Scan for the cell matching the given text and deliver its (X, Y) coordinate at center. 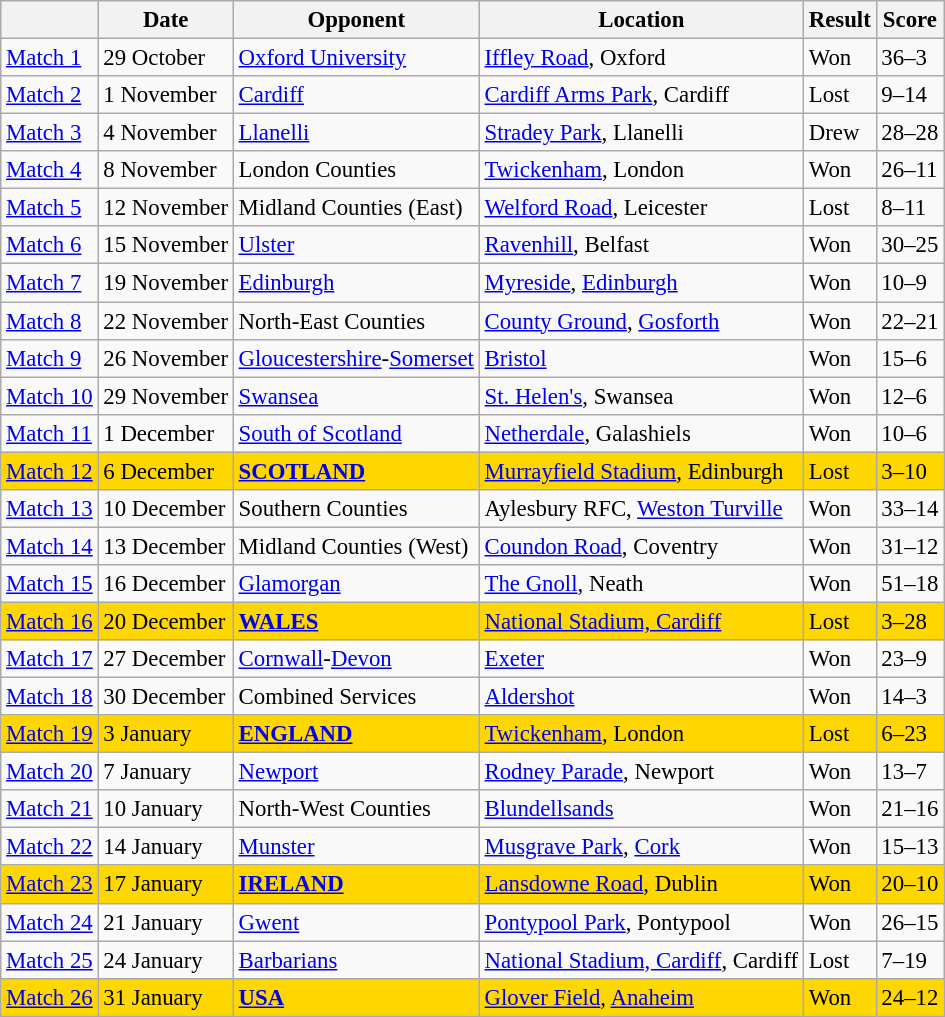
WALES (356, 621)
15–13 (910, 847)
Blundellsands (641, 809)
Stradey Park, Llanelli (641, 133)
7 January (166, 772)
Match 13 (50, 509)
Murrayfield Stadium, Edinburgh (641, 471)
13 December (166, 546)
Match 15 (50, 584)
10 January (166, 809)
Iffley Road, Oxford (641, 58)
Result (840, 20)
14 January (166, 847)
Midland Counties (West) (356, 546)
Match 18 (50, 697)
6–23 (910, 734)
Match 22 (50, 847)
Match 5 (50, 208)
SCOTLAND (356, 471)
Match 11 (50, 433)
29 November (166, 396)
12–6 (910, 396)
USA (356, 997)
Musgrave Park, Cork (641, 847)
9–14 (910, 95)
Ravenhill, Belfast (641, 245)
Lansdowne Road, Dublin (641, 885)
Match 25 (50, 960)
24–12 (910, 997)
Match 10 (50, 396)
Southern Counties (356, 509)
Match 16 (50, 621)
10–6 (910, 433)
Glamorgan (356, 584)
Match 3 (50, 133)
26–15 (910, 922)
Score (910, 20)
Opponent (356, 20)
33–14 (910, 509)
12 November (166, 208)
National Stadium, Cardiff, Cardiff (641, 960)
London Counties (356, 170)
29 October (166, 58)
Llanelli (356, 133)
14–3 (910, 697)
1 December (166, 433)
Aylesbury RFC, Weston Turville (641, 509)
Match 14 (50, 546)
Bristol (641, 358)
24 January (166, 960)
National Stadium, Cardiff (641, 621)
10–9 (910, 283)
3–10 (910, 471)
Match 4 (50, 170)
22–21 (910, 321)
St. Helen's, Swansea (641, 396)
20–10 (910, 885)
Gloucestershire-Somerset (356, 358)
Match 20 (50, 772)
36–3 (910, 58)
South of Scotland (356, 433)
Gwent (356, 922)
Match 8 (50, 321)
Welford Road, Leicester (641, 208)
Swansea (356, 396)
15–6 (910, 358)
22 November (166, 321)
Match 6 (50, 245)
6 December (166, 471)
Edinburgh (356, 283)
Combined Services (356, 697)
Match 2 (50, 95)
23–9 (910, 659)
IRELAND (356, 885)
Oxford University (356, 58)
Cornwall-Devon (356, 659)
North-East Counties (356, 321)
20 December (166, 621)
13–7 (910, 772)
16 December (166, 584)
Midland Counties (East) (356, 208)
Location (641, 20)
51–18 (910, 584)
Match 21 (50, 809)
Aldershot (641, 697)
Match 17 (50, 659)
Match 19 (50, 734)
North-West Counties (356, 809)
30 December (166, 697)
21–16 (910, 809)
Barbarians (356, 960)
26–11 (910, 170)
Match 23 (50, 885)
Drew (840, 133)
15 November (166, 245)
Glover Field, Anaheim (641, 997)
26 November (166, 358)
Match 12 (50, 471)
Rodney Parade, Newport (641, 772)
4 November (166, 133)
Exeter (641, 659)
Pontypool Park, Pontypool (641, 922)
3–28 (910, 621)
31–12 (910, 546)
Myreside, Edinburgh (641, 283)
31 January (166, 997)
ENGLAND (356, 734)
Date (166, 20)
8–11 (910, 208)
10 December (166, 509)
30–25 (910, 245)
21 January (166, 922)
Match 24 (50, 922)
The Gnoll, Neath (641, 584)
7–19 (910, 960)
Cardiff (356, 95)
Match 9 (50, 358)
Match 26 (50, 997)
Netherdale, Galashiels (641, 433)
Cardiff Arms Park, Cardiff (641, 95)
19 November (166, 283)
Match 7 (50, 283)
Match 1 (50, 58)
Munster (356, 847)
27 December (166, 659)
County Ground, Gosforth (641, 321)
3 January (166, 734)
8 November (166, 170)
Newport (356, 772)
1 November (166, 95)
28–28 (910, 133)
Ulster (356, 245)
Coundon Road, Coventry (641, 546)
17 January (166, 885)
